For the text-containing cell, return its midpoint in [x, y] coordinate format. 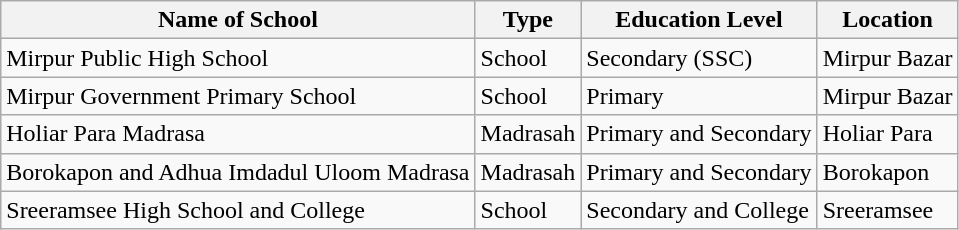
Sreeramsee [888, 210]
Education Level [699, 20]
Location [888, 20]
Secondary (SSC) [699, 58]
Primary [699, 96]
Holiar Para [888, 134]
Secondary and College [699, 210]
Sreeramsee High School and College [238, 210]
Mirpur Public High School [238, 58]
Holiar Para Madrasa [238, 134]
Borokapon [888, 172]
Borokapon and Adhua Imdadul Uloom Madrasa [238, 172]
Type [528, 20]
Name of School [238, 20]
Mirpur Government Primary School [238, 96]
